Capture the cell that displays the provided text and extract its [x, y] central coordinate. 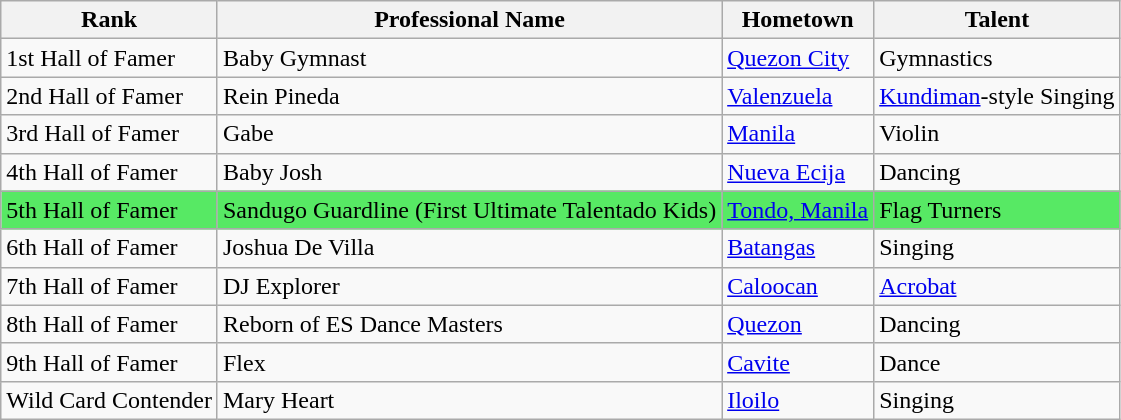
Gymnastics [997, 58]
Quezon [798, 324]
Dance [997, 362]
Violin [997, 134]
9th Hall of Famer [110, 362]
Joshua De Villa [469, 248]
Cavite [798, 362]
5th Hall of Famer [110, 210]
Reborn of ES Dance Masters [469, 324]
Tondo, Manila [798, 210]
Acrobat [997, 286]
Kundiman-style Singing [997, 96]
Sandugo Guardline (First Ultimate Talentado Kids) [469, 210]
Batangas [798, 248]
Iloilo [798, 400]
2nd Hall of Famer [110, 96]
Baby Josh [469, 172]
Caloocan [798, 286]
Mary Heart [469, 400]
Flag Turners [997, 210]
6th Hall of Famer [110, 248]
1st Hall of Famer [110, 58]
Gabe [469, 134]
DJ Explorer [469, 286]
8th Hall of Famer [110, 324]
Rank [110, 20]
Quezon City [798, 58]
Hometown [798, 20]
4th Hall of Famer [110, 172]
Valenzuela [798, 96]
Talent [997, 20]
Rein Pineda [469, 96]
Manila [798, 134]
Baby Gymnast [469, 58]
Nueva Ecija [798, 172]
Wild Card Contender [110, 400]
Flex [469, 362]
7th Hall of Famer [110, 286]
3rd Hall of Famer [110, 134]
Professional Name [469, 20]
